Extract the [X, Y] coordinate from the center of the cell holding the provided text.  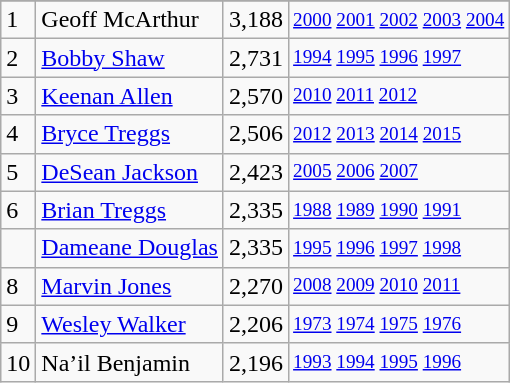
2012 2013 2014 2015 [399, 134]
3 [18, 96]
10 [18, 362]
2008 2009 2010 2011 [399, 286]
2,423 [256, 172]
2,506 [256, 134]
3,188 [256, 20]
Geoff McArthur [130, 20]
2,570 [256, 96]
9 [18, 324]
2,196 [256, 362]
2005 2006 2007 [399, 172]
2,731 [256, 58]
1973 1974 1975 1976 [399, 324]
2010 2011 2012 [399, 96]
Na’il Benjamin [130, 362]
1995 1996 1997 1998 [399, 248]
Keenan Allen [130, 96]
DeSean Jackson [130, 172]
8 [18, 286]
1993 1994 1995 1996 [399, 362]
5 [18, 172]
Dameane Douglas [130, 248]
1994 1995 1996 1997 [399, 58]
4 [18, 134]
2,270 [256, 286]
2,206 [256, 324]
2000 2001 2002 2003 2004 [399, 20]
1 [18, 20]
Bobby Shaw [130, 58]
2 [18, 58]
1988 1989 1990 1991 [399, 210]
Bryce Treggs [130, 134]
Marvin Jones [130, 286]
Brian Treggs [130, 210]
Wesley Walker [130, 324]
6 [18, 210]
